Identify which cell holds the provided text, then report its [x, y] central coordinate. 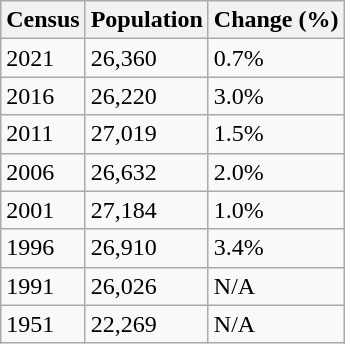
2006 [43, 172]
Census [43, 20]
Population [146, 20]
3.0% [276, 96]
26,026 [146, 286]
Change (%) [276, 20]
2001 [43, 210]
27,184 [146, 210]
26,632 [146, 172]
1.0% [276, 210]
22,269 [146, 324]
26,360 [146, 58]
1951 [43, 324]
3.4% [276, 248]
2.0% [276, 172]
2021 [43, 58]
26,910 [146, 248]
0.7% [276, 58]
1991 [43, 286]
27,019 [146, 134]
1.5% [276, 134]
1996 [43, 248]
26,220 [146, 96]
2011 [43, 134]
2016 [43, 96]
